Search for the cell housing the specified text and yield its [X, Y] center coordinate. 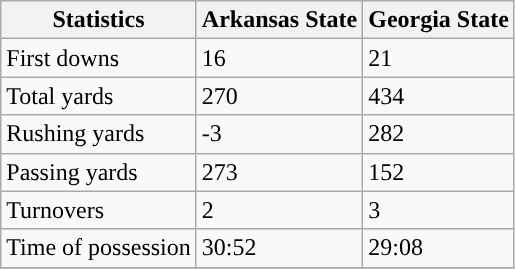
Time of possession [99, 248]
2 [279, 210]
16 [279, 58]
Statistics [99, 20]
273 [279, 172]
29:08 [439, 248]
21 [439, 58]
Arkansas State [279, 20]
Total yards [99, 96]
434 [439, 96]
Passing yards [99, 172]
Georgia State [439, 20]
Rushing yards [99, 134]
3 [439, 210]
-3 [279, 134]
152 [439, 172]
282 [439, 134]
30:52 [279, 248]
Turnovers [99, 210]
270 [279, 96]
First downs [99, 58]
